Locate the cell with the specified text and output its [x, y] center coordinate. 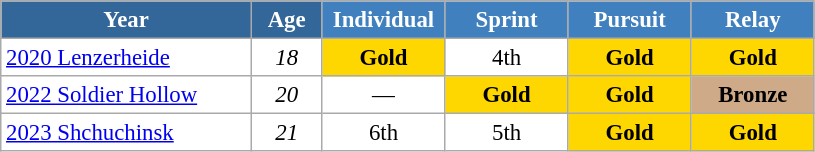
— [384, 95]
Individual [384, 20]
18 [286, 58]
20 [286, 95]
Sprint [506, 20]
Age [286, 20]
5th [506, 133]
2022 Soldier Hollow [126, 95]
Bronze [752, 95]
Year [126, 20]
4th [506, 58]
2023 Shchuchinsk [126, 133]
Pursuit [630, 20]
Relay [752, 20]
21 [286, 133]
6th [384, 133]
2020 Lenzerheide [126, 58]
